Pinpoint the cell where the given text exists, returning its [x, y] midpoint coordinate. 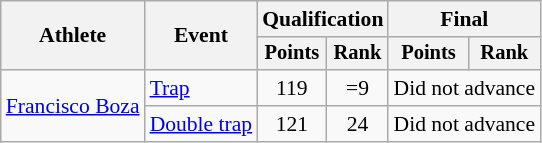
Francisco Boza [73, 106]
119 [292, 88]
Trap [202, 88]
Final [464, 19]
24 [358, 124]
121 [292, 124]
Event [202, 36]
Qualification [322, 19]
=9 [358, 88]
Athlete [73, 36]
Double trap [202, 124]
